Scan for the cell matching the given text and deliver its [x, y] coordinate at center. 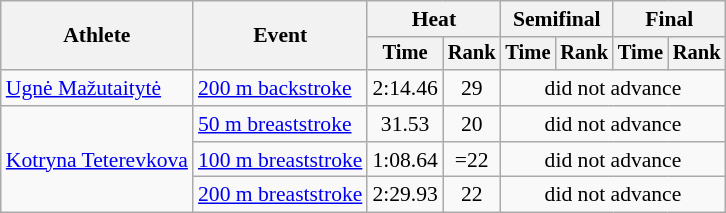
Semifinal [556, 19]
Event [280, 36]
=22 [472, 160]
Athlete [97, 36]
200 m backstroke [280, 88]
Ugnė Mažutaitytė [97, 88]
31.53 [404, 124]
200 m breaststroke [280, 195]
2:29.93 [404, 195]
Heat [434, 19]
Final [669, 19]
2:14.46 [404, 88]
50 m breaststroke [280, 124]
29 [472, 88]
100 m breaststroke [280, 160]
20 [472, 124]
Kotryna Teterevkova [97, 160]
1:08.64 [404, 160]
22 [472, 195]
